Output the (X, Y) coordinate of the center of the cell containing the given text.  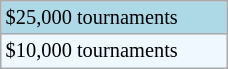
$25,000 tournaments (114, 17)
$10,000 tournaments (114, 51)
